Extract the (x, y) coordinate from the center of the cell holding the provided text.  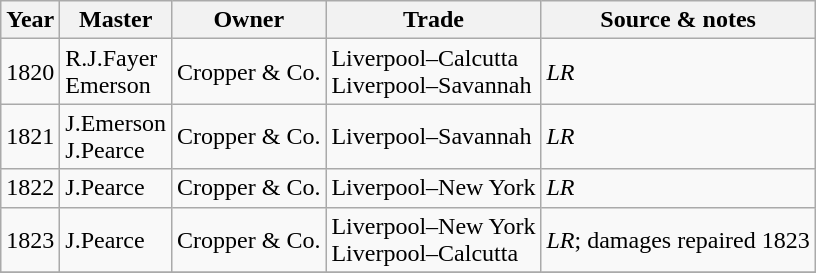
1823 (30, 240)
1820 (30, 72)
Liverpool–New YorkLiverpool–Calcutta (434, 240)
Master (116, 20)
J.EmersonJ.Pearce (116, 136)
R.J.FayerEmerson (116, 72)
Liverpool–Savannah (434, 136)
Liverpool–CalcuttaLiverpool–Savannah (434, 72)
1821 (30, 136)
LR; damages repaired 1823 (678, 240)
Source & notes (678, 20)
Trade (434, 20)
Liverpool–New York (434, 188)
Year (30, 20)
1822 (30, 188)
Owner (249, 20)
